Return (x, y) of the center of cell containing provided text 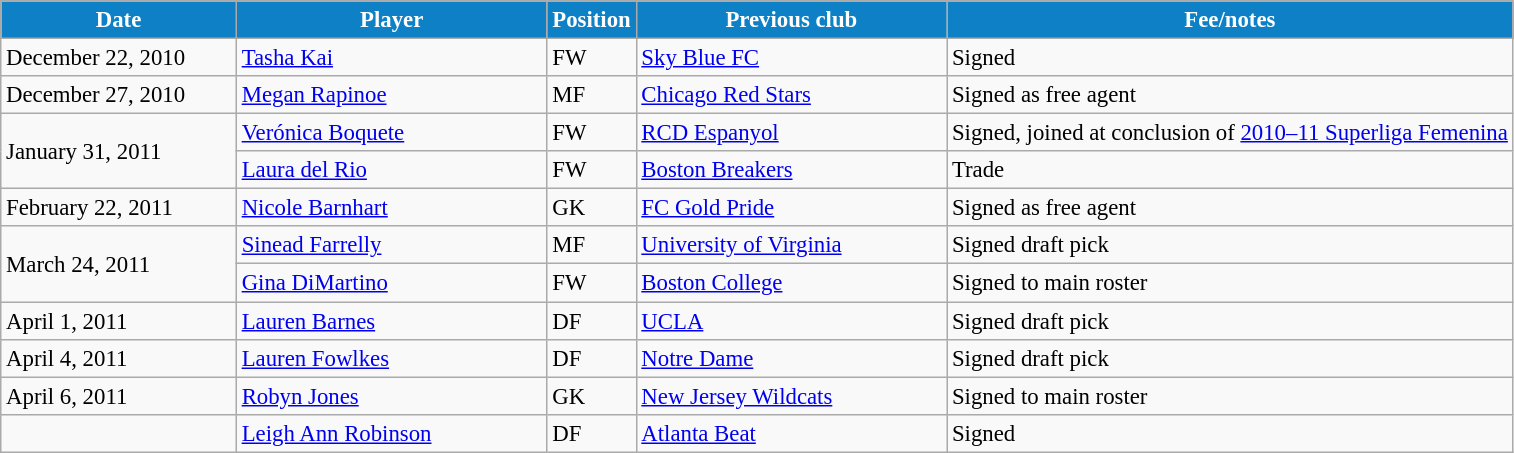
Previous club (792, 20)
Sky Blue FC (792, 58)
Megan Rapinoe (392, 95)
New Jersey Wildcats (792, 396)
Gina DiMartino (392, 283)
RCD Espanyol (792, 133)
UCLA (792, 321)
Verónica Boquete (392, 133)
April 4, 2011 (119, 358)
March 24, 2011 (119, 264)
Leigh Ann Robinson (392, 433)
Date (119, 20)
Signed, joined at conclusion of 2010–11 Superliga Femenina (1230, 133)
Sinead Farrelly (392, 245)
April 1, 2011 (119, 321)
Lauren Barnes (392, 321)
Trade (1230, 170)
Lauren Fowlkes (392, 358)
Boston Breakers (792, 170)
December 22, 2010 (119, 58)
Player (392, 20)
Atlanta Beat (792, 433)
January 31, 2011 (119, 152)
April 6, 2011 (119, 396)
December 27, 2010 (119, 95)
Robyn Jones (392, 396)
Laura del Rio (392, 170)
Boston College (792, 283)
February 22, 2011 (119, 208)
Nicole Barnhart (392, 208)
FC Gold Pride (792, 208)
Notre Dame (792, 358)
Position (592, 20)
Chicago Red Stars (792, 95)
Fee/notes (1230, 20)
Tasha Kai (392, 58)
University of Virginia (792, 245)
